For the text-containing cell, return its midpoint in [X, Y] coordinate format. 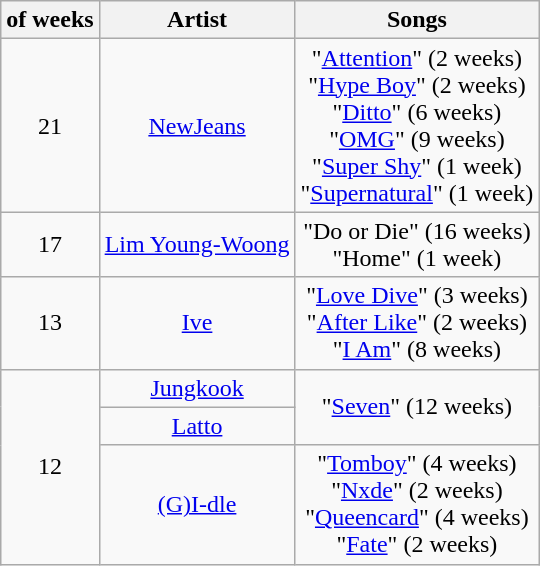
Ive [197, 323]
Artist [197, 20]
"Love Dive" (3 weeks)"After Like" (2 weeks)"I Am" (8 weeks) [417, 323]
NewJeans [197, 126]
Lim Young-Woong [197, 244]
21 [50, 126]
13 [50, 323]
"Do or Die" (16 weeks)"Home" (1 week) [417, 244]
"Seven" (12 weeks) [417, 407]
Jungkook [197, 388]
Songs [417, 20]
(G)I-dle [197, 504]
"Tomboy" (4 weeks)"Nxde" (2 weeks)"Queencard" (4 weeks)"Fate" (2 weeks) [417, 504]
of weeks [50, 20]
Latto [197, 426]
"Attention" (2 weeks)"Hype Boy" (2 weeks)"Ditto" (6 weeks)"OMG" (9 weeks)"Super Shy" (1 week)"Supernatural" (1 week) [417, 126]
17 [50, 244]
12 [50, 466]
